Search for the cell housing the specified text and yield its (x, y) center coordinate. 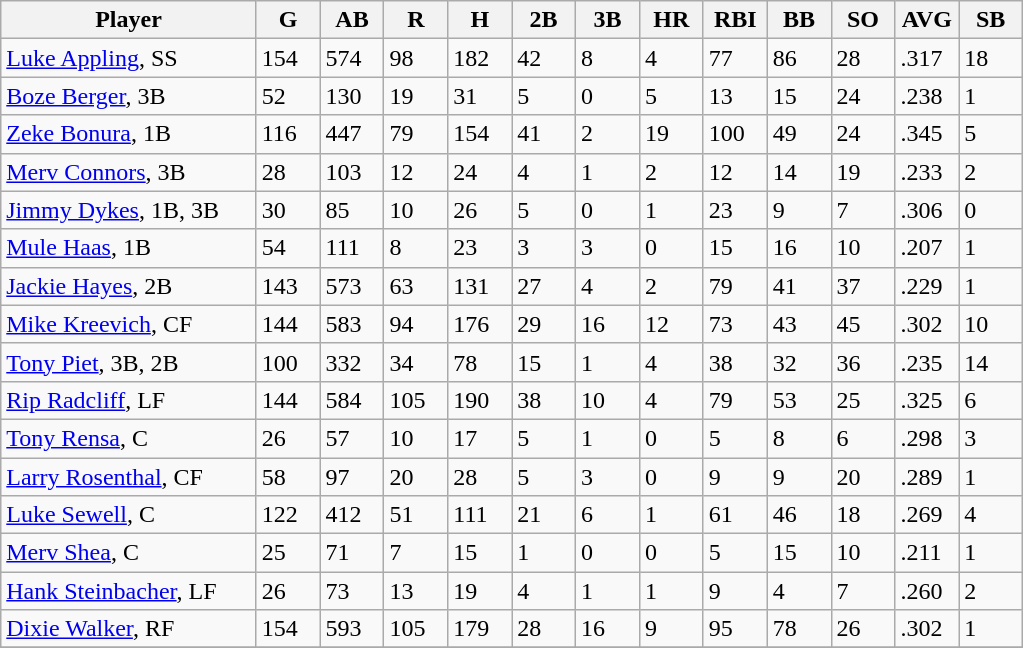
332 (352, 362)
37 (863, 286)
182 (480, 58)
SB (991, 20)
.235 (927, 362)
54 (288, 248)
176 (480, 324)
Dixie Walker, RF (128, 629)
.325 (927, 400)
Mike Kreevich, CF (128, 324)
95 (735, 629)
Luke Sewell, C (128, 515)
36 (863, 362)
583 (352, 324)
71 (352, 553)
G (288, 20)
.207 (927, 248)
RBI (735, 20)
61 (735, 515)
27 (544, 286)
98 (416, 58)
Merv Connors, 3B (128, 172)
190 (480, 400)
Merv Shea, C (128, 553)
63 (416, 286)
57 (352, 438)
46 (799, 515)
Hank Steinbacher, LF (128, 591)
21 (544, 515)
2B (544, 20)
.317 (927, 58)
Jimmy Dykes, 1B, 3B (128, 210)
.211 (927, 553)
Tony Piet, 3B, 2B (128, 362)
HR (671, 20)
447 (352, 134)
31 (480, 96)
.306 (927, 210)
Rip Radcliff, LF (128, 400)
Larry Rosenthal, CF (128, 477)
.289 (927, 477)
45 (863, 324)
AVG (927, 20)
Player (128, 20)
131 (480, 286)
AB (352, 20)
85 (352, 210)
Zeke Bonura, 1B (128, 134)
52 (288, 96)
.345 (927, 134)
.260 (927, 591)
584 (352, 400)
116 (288, 134)
77 (735, 58)
29 (544, 324)
Boze Berger, 3B (128, 96)
179 (480, 629)
.298 (927, 438)
97 (352, 477)
574 (352, 58)
.229 (927, 286)
573 (352, 286)
Tony Rensa, C (128, 438)
103 (352, 172)
32 (799, 362)
Luke Appling, SS (128, 58)
593 (352, 629)
53 (799, 400)
122 (288, 515)
30 (288, 210)
BB (799, 20)
Mule Haas, 1B (128, 248)
.233 (927, 172)
SO (863, 20)
58 (288, 477)
86 (799, 58)
51 (416, 515)
412 (352, 515)
.269 (927, 515)
.238 (927, 96)
49 (799, 134)
143 (288, 286)
H (480, 20)
94 (416, 324)
17 (480, 438)
R (416, 20)
3B (608, 20)
42 (544, 58)
34 (416, 362)
43 (799, 324)
130 (352, 96)
Jackie Hayes, 2B (128, 286)
